Output the [X, Y] coordinate of the center of the cell containing the given text.  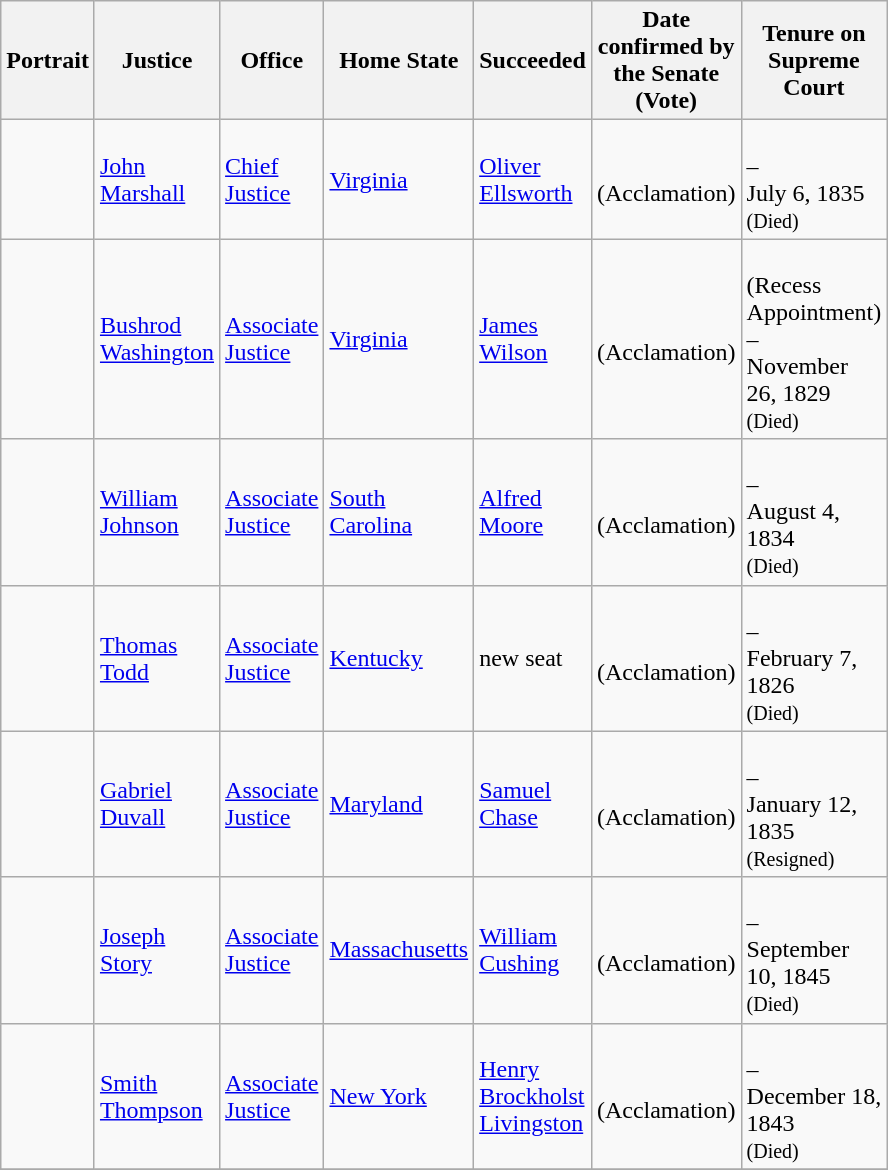
William Johnson [156, 512]
Tenure on Supreme Court [814, 60]
Joseph Story [156, 950]
–August 4, 1834(Died) [814, 512]
Massachusetts [399, 950]
–February 7, 1826(Died) [814, 658]
Smith Thompson [156, 1096]
–December 18, 1843(Died) [814, 1096]
Justice [156, 60]
Maryland [399, 804]
William Cushing [533, 950]
–January 12, 1835(Resigned) [814, 804]
Alfred Moore [533, 512]
–July 6, 1835(Died) [814, 180]
Kentucky [399, 658]
Date confirmed by the Senate(Vote) [666, 60]
(Recess Appointment)–November 26, 1829(Died) [814, 339]
Home State [399, 60]
Bushrod Washington [156, 339]
new seat [533, 658]
Gabriel Duvall [156, 804]
John Marshall [156, 180]
Succeeded [533, 60]
James Wilson [533, 339]
South Carolina [399, 512]
Thomas Todd [156, 658]
Samuel Chase [533, 804]
New York [399, 1096]
Office [272, 60]
Oliver Ellsworth [533, 180]
Portrait [48, 60]
Chief Justice [272, 180]
Henry Brockholst Livingston [533, 1096]
–September 10, 1845(Died) [814, 950]
